Return [x, y] of the center of cell containing provided text 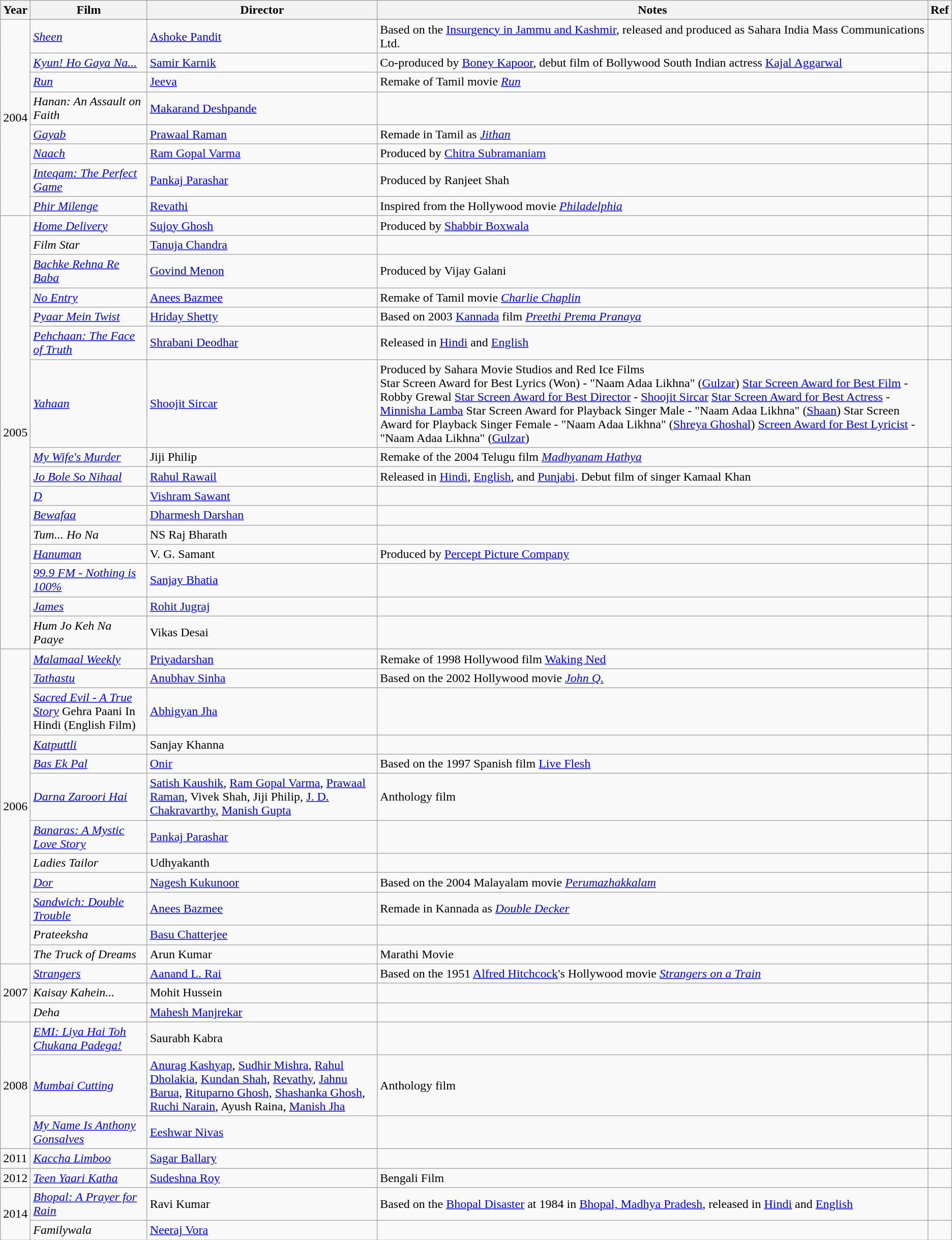
Based on 2003 Kannada film Preethi Prema Pranaya [652, 317]
Mumbai Cutting [88, 1085]
Tum... Ho Na [88, 535]
Abhigyan Jha [262, 711]
Satish Kaushik, Ram Gopal Varma, Prawaal Raman, Vivek Shah, Jiji Philip, J. D. Chakravarthy, Manish Gupta [262, 797]
Prateeksha [88, 935]
Notes [652, 10]
Eeshwar Nivas [262, 1132]
Malamaal Weekly [88, 659]
Prawaal Raman [262, 134]
Onir [262, 764]
Shoojit Sircar [262, 404]
2014 [15, 1214]
2005 [15, 432]
Makarand Deshpande [262, 108]
Saurabh Kabra [262, 1039]
Tathastu [88, 678]
Deha [88, 1012]
Based on the 2004 Malayalam movie Perumazhakkalam [652, 882]
Bhopal: A Prayer for Rain [88, 1204]
Jeeva [262, 82]
Udhyakanth [262, 863]
Rohit Jugraj [262, 606]
Hriday Shetty [262, 317]
Bas Ek Pal [88, 764]
Sujoy Ghosh [262, 225]
Remake of Tamil movie Charlie Chaplin [652, 298]
Bachke Rehna Re Baba [88, 271]
Strangers [88, 973]
Based on the Bhopal Disaster at 1984 in Bhopal, Madhya Pradesh, released in Hindi and English [652, 1204]
Kyun! Ho Gaya Na... [88, 63]
Vikas Desai [262, 633]
The Truck of Dreams [88, 954]
Year [15, 10]
Sanjay Khanna [262, 744]
D [88, 496]
Yahaan [88, 404]
Sudeshna Roy [262, 1177]
Sanjay Bhatia [262, 580]
Basu Chatterjee [262, 935]
Pehchaan: The Face of Truth [88, 343]
Samir Karnik [262, 63]
V. G. Samant [262, 554]
Teen Yaari Katha [88, 1177]
Nagesh Kukunoor [262, 882]
Ladies Tailor [88, 863]
Produced by Chitra Subramaniam [652, 154]
2004 [15, 118]
Remade in Kannada as Double Decker [652, 908]
Aanand L. Rai [262, 973]
Produced by Vijay Galani [652, 271]
NS Raj Bharath [262, 535]
James [88, 606]
My Name Is Anthony Gonsalves [88, 1132]
Katputtli [88, 744]
Co-produced by Boney Kapoor, debut film of Bollywood South Indian actress Kajal Aggarwal [652, 63]
Remake of 1998 Hollywood film Waking Ned [652, 659]
Sheen [88, 37]
2008 [15, 1085]
Rahul Rawail [262, 477]
Released in Hindi and English [652, 343]
Shrabani Deodhar [262, 343]
Revathi [262, 206]
Inspired from the Hollywood movie Philadelphia [652, 206]
Gayab [88, 134]
Film Star [88, 245]
Familywala [88, 1230]
Produced by Percept Picture Company [652, 554]
Sacred Evil - A True Story Gehra Paani In Hindi (English Film) [88, 711]
Bengali Film [652, 1177]
Sandwich: Double Trouble [88, 908]
Vishram Sawant [262, 496]
Arun Kumar [262, 954]
Jiji Philip [262, 457]
No Entry [88, 298]
Kaisay Kahein... [88, 993]
Govind Menon [262, 271]
Inteqam: The Perfect Game [88, 180]
Produced by Ranjeet Shah [652, 180]
Remade in Tamil as Jithan [652, 134]
Home Delivery [88, 225]
Jo Bole So Nihaal [88, 477]
2007 [15, 993]
Banaras: A Mystic Love Story [88, 837]
Pyaar Mein Twist [88, 317]
Remake of Tamil movie Run [652, 82]
Ravi Kumar [262, 1204]
Dor [88, 882]
Based on the Insurgency in Jammu and Kashmir, released and produced as Sahara India Mass Communications Ltd. [652, 37]
Neeraj Vora [262, 1230]
Mohit Hussein [262, 993]
Ram Gopal Varma [262, 154]
Tanuja Chandra [262, 245]
Naach [88, 154]
Phir Milenge [88, 206]
Based on the 1951 Alfred Hitchcock's Hollywood movie Strangers on a Train [652, 973]
Kaccha Limboo [88, 1158]
Dharmesh Darshan [262, 515]
EMI: Liya Hai Toh Chukana Padega! [88, 1039]
Sagar Ballary [262, 1158]
2012 [15, 1177]
Remake of the 2004 Telugu film Madhyanam Hathya [652, 457]
Released in Hindi, English, and Punjabi. Debut film of singer Kamaal Khan [652, 477]
Produced by Shabbir Boxwala [652, 225]
Anubhav Sinha [262, 678]
Hanan: An Assault on Faith [88, 108]
Based on the 1997 Spanish film Live Flesh [652, 764]
2011 [15, 1158]
Director [262, 10]
Hum Jo Keh Na Paaye [88, 633]
Ref [940, 10]
Hanuman [88, 554]
Mahesh Manjrekar [262, 1012]
My Wife's Murder [88, 457]
Bewafaa [88, 515]
99.9 FM - Nothing is 100% [88, 580]
Based on the 2002 Hollywood movie John Q. [652, 678]
Priyadarshan [262, 659]
2006 [15, 807]
Film [88, 10]
Marathi Movie [652, 954]
Ashoke Pandit [262, 37]
Run [88, 82]
Darna Zaroori Hai [88, 797]
